Find where the given text appears and provide that cell's center as (X, Y) coordinate. 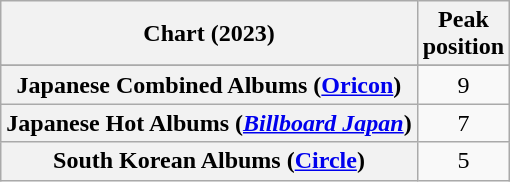
South Korean Albums (Circle) (209, 161)
Peakposition (463, 34)
7 (463, 123)
Chart (2023) (209, 34)
9 (463, 85)
Japanese Combined Albums (Oricon) (209, 85)
5 (463, 161)
Japanese Hot Albums (Billboard Japan) (209, 123)
